Scan for the cell matching the given text and deliver its [x, y] coordinate at center. 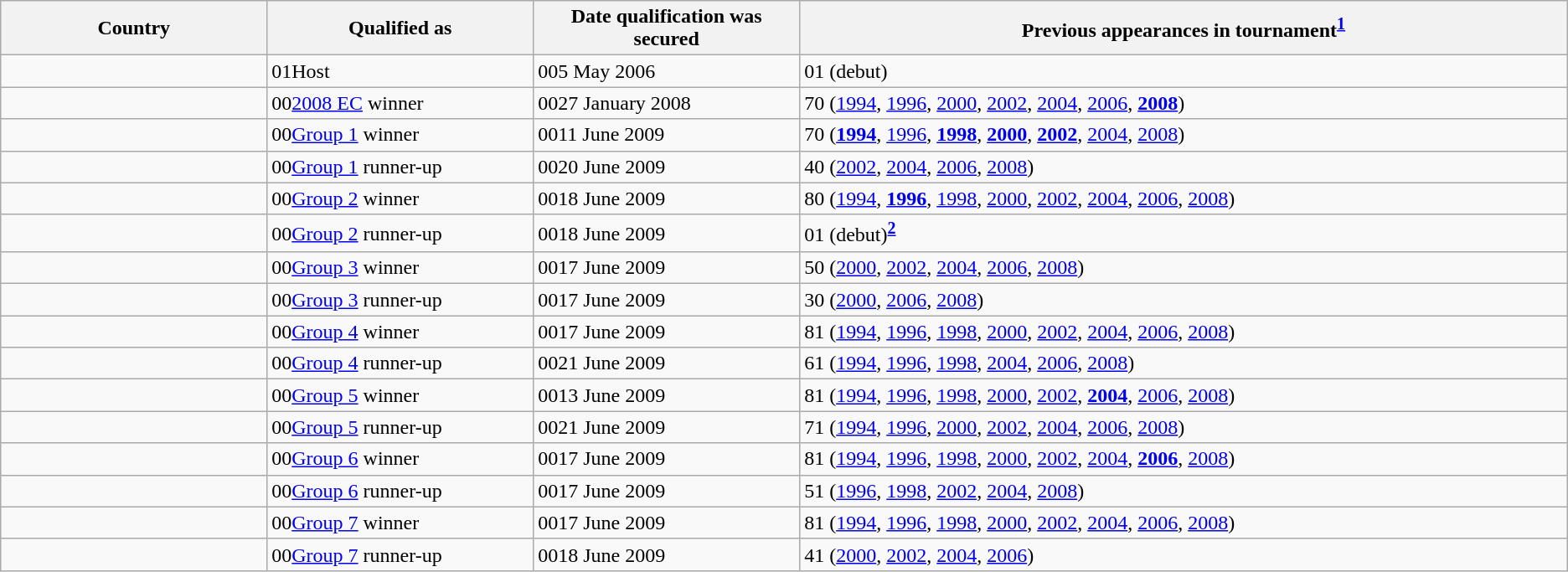
71 (1994, 1996, 2000, 2002, 2004, 2006, 2008) [1184, 427]
00Group 5 runner-up [400, 427]
0020 June 2009 [667, 167]
41 (2000, 2002, 2004, 2006) [1184, 554]
80 (1994, 1996, 1998, 2000, 2002, 2004, 2006, 2008) [1184, 198]
01 (debut) [1184, 71]
40 (2002, 2004, 2006, 2008) [1184, 167]
51 (1996, 1998, 2002, 2004, 2008) [1184, 491]
01 (debut)2 [1184, 233]
00Group 2 runner-up [400, 233]
0011 June 2009 [667, 135]
70 (1994, 1996, 1998, 2000, 2002, 2004, 2008) [1184, 135]
00Group 4 winner [400, 332]
00Group 6 winner [400, 459]
Qualified as [400, 28]
01Host [400, 71]
0027 January 2008 [667, 103]
00Group 1 runner-up [400, 167]
00Group 1 winner [400, 135]
Previous appearances in tournament1 [1184, 28]
00Group 3 winner [400, 268]
00Group 6 runner-up [400, 491]
Country [134, 28]
00Group 2 winner [400, 198]
0013 June 2009 [667, 395]
00Group 5 winner [400, 395]
70 (1994, 1996, 2000, 2002, 2004, 2006, 2008) [1184, 103]
00Group 7 winner [400, 523]
005 May 2006 [667, 71]
00Group 3 runner-up [400, 300]
30 (2000, 2006, 2008) [1184, 300]
00Group 7 runner-up [400, 554]
61 (1994, 1996, 1998, 2004, 2006, 2008) [1184, 363]
002008 EC winner [400, 103]
00Group 4 runner-up [400, 363]
Date qualification was secured [667, 28]
50 (2000, 2002, 2004, 2006, 2008) [1184, 268]
